From the cell containing the given text, extract its center point as (x, y) coordinate. 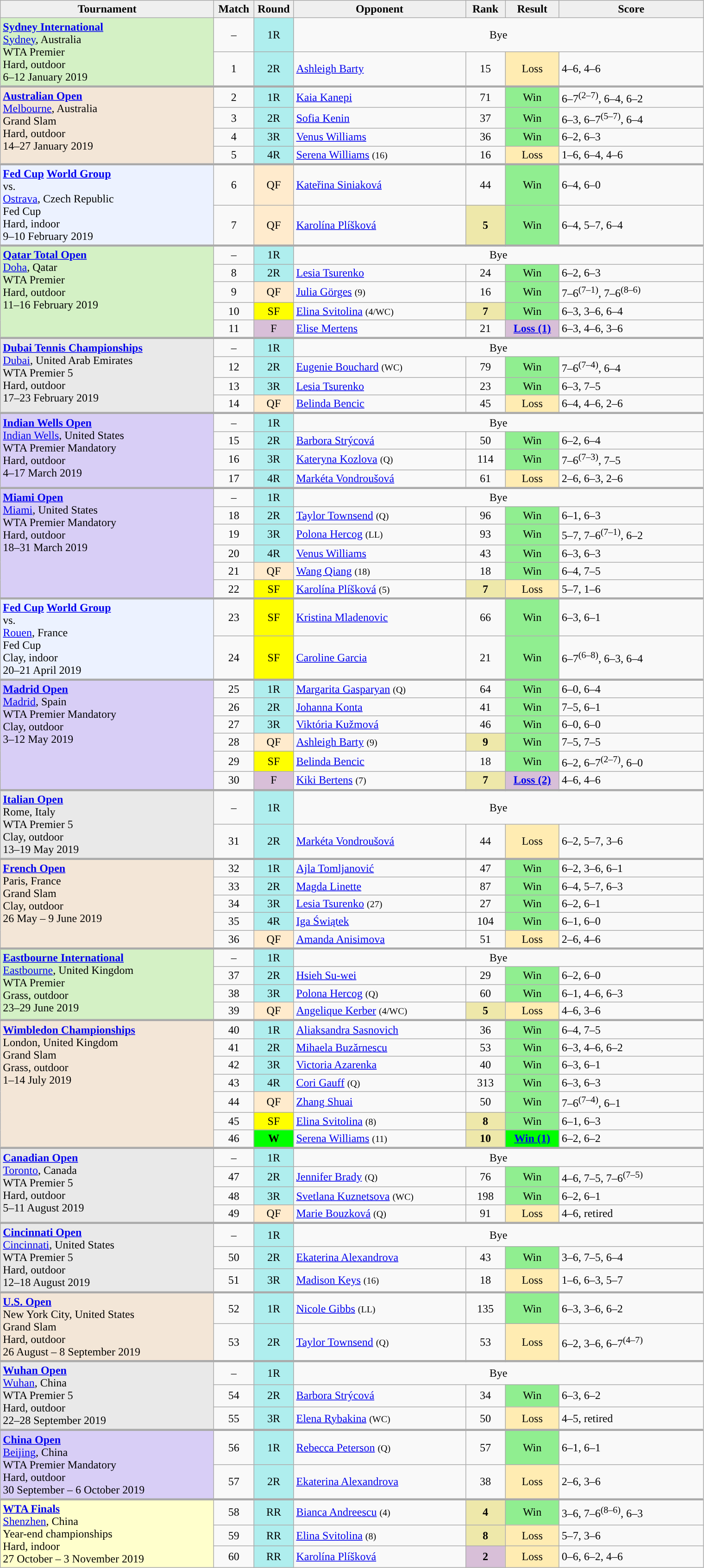
7–5, 7–5 (631, 742)
1 (234, 69)
Caroline Garcia (380, 658)
Sydney InternationalSydney, AustraliaWTA PremierHard, outdoor 6–12 January 2019 (107, 52)
Wimbledon Championships London, United KingdomGrand SlamGrass, outdoor1–14 July 2019 (107, 1084)
7–5, 6–1 (631, 707)
6–2, 6–7(2–7), 6–0 (631, 761)
19 (234, 534)
4–6, 3–6 (631, 1011)
Qatar Total OpenDoha, QatarWTA PremierHard, outdoor11–16 February 2019 (107, 292)
Indian Wells Open Indian Wells, United StatesWTA Premier MandatoryHard, outdoor4–17 March 2019 (107, 451)
Sofia Kenin (380, 118)
Dubai Tennis Championships Dubai, United Arab EmiratesWTA Premier 5Hard, outdoor17–23 February 2019 (107, 376)
Jennifer Brady (Q) (380, 1177)
6–3, 4–6, 3–6 (631, 329)
Opponent (380, 9)
Madison Keys (16) (380, 1280)
198 (485, 1196)
6–3, 3–6, 6–2 (631, 1308)
64 (485, 689)
WTA Finals Shenzhen, ChinaYear-end championshipsHard, indoor27 October – 3 November 2019 (107, 1533)
Result (532, 9)
96 (485, 515)
6–7(2–7), 6–4, 6–2 (631, 97)
6–4, 5–7, 6–3 (631, 886)
0–6, 6–2, 4–6 (631, 1557)
Eastbourne InternationalEastbourne, United KingdomWTA PremierGrass, outdoor23–29 June 2019 (107, 985)
4–5, retired (631, 1418)
17 (234, 479)
6–2, 6–4 (631, 440)
91 (485, 1214)
6–0, 6–0 (631, 725)
Kristina Mladenovic (380, 617)
Polona Hercog (LL) (380, 534)
Score (631, 9)
6–0, 6–4 (631, 689)
3 (234, 118)
12 (234, 367)
6–7(6–8), 6–3, 6–4 (631, 658)
Margarita Gasparyan (Q) (380, 689)
28 (234, 742)
5–7, 1–6 (631, 589)
26 (234, 707)
Round (274, 9)
42 (234, 1065)
Loss (1) (532, 329)
13 (234, 386)
31 (234, 842)
Magda Linette (380, 886)
Win (1) (532, 1139)
35 (234, 922)
Lesia Tsurenko (27) (380, 903)
4–6, retired (631, 1214)
6–3, 4–6, 6–2 (631, 1047)
Aliaksandra Sasnovich (380, 1029)
1–6, 6–4, 4–6 (631, 155)
Match (234, 9)
Ashleigh Barty (380, 69)
6–2, 3–6, 6–7(4–7) (631, 1342)
2–6, 6–3, 2–6 (631, 479)
39 (234, 1011)
6–1, 4–6, 6–3 (631, 993)
Italian Open Rome, ItalyWTA Premier 5Clay, outdoor13–19 May 2019 (107, 824)
Serena Williams (16) (380, 155)
Amanda Anisimova (380, 940)
Johanna Konta (380, 707)
Elise Mertens (380, 329)
Rebecca Peterson (Q) (380, 1448)
4–6, 7–5, 7–6(7–5) (631, 1177)
Mihaela Buzărnescu (380, 1047)
135 (485, 1308)
7–6(7–3), 7–5 (631, 459)
87 (485, 886)
Karolína Plíšková (5) (380, 589)
6–4, 6–0 (631, 185)
Serena Williams (11) (380, 1139)
Marie Bouzková (Q) (380, 1214)
3–6, 7–5, 6–4 (631, 1257)
104 (485, 922)
Cori Gauff (Q) (380, 1083)
54 (234, 1396)
Victoria Azarenka (380, 1065)
6–2, 6–2 (631, 1139)
1–6, 6–3, 5–7 (631, 1280)
Kateřina Siniaková (380, 185)
32 (234, 868)
Elena Rybakina (WC) (380, 1418)
79 (485, 367)
2–6, 4–6 (631, 940)
Fed Cup World Group vs. Ostrava, Czech RepublicFed CupHard, indoor9–10 February 2019 (107, 205)
Svetlana Kuznetsova (WC) (380, 1196)
Hsieh Su-wei (380, 976)
6–1, 6–1 (631, 1448)
French Open Paris, FranceGrand SlamClay, outdoor26 May – 9 June 2019 (107, 904)
14 (234, 404)
Iga Świątek (380, 922)
Tournament (107, 9)
30 (234, 781)
7–6(7–4), 6–4 (631, 367)
6 (234, 185)
3–6, 7–6(8–6), 6–3 (631, 1512)
7–6(7–1), 7–6(8–6) (631, 292)
6–4, 5–7, 6–4 (631, 226)
Angelique Kerber (4/WC) (380, 1011)
7–6(7–4), 6–1 (631, 1102)
25 (234, 689)
11 (234, 329)
U.S. Open New York City, United StatesGrand SlamHard, outdoor26 August – 8 September 2019 (107, 1326)
313 (485, 1083)
Polona Hercog (Q) (380, 993)
48 (234, 1196)
Cincinnati Open Cincinnati, United StatesWTA Premier 5Hard, outdoor12–18 August 2019 (107, 1258)
Australian Open Melbourne, AustraliaGrand SlamHard, outdoor14–27 January 2019 (107, 125)
Wang Qiang (18) (380, 571)
Julia Görges (9) (380, 292)
Madrid Open Madrid, SpainWTA Premier MandatoryClay, outdoor3–12 May 2019 (107, 735)
Fed Cup World Group vs. Rouen, FranceFed CupClay, indoor20–21 April 2019 (107, 639)
6–2, 3–6, 6–1 (631, 868)
Ajla Tomljanović (380, 868)
6–3, 7–5 (631, 386)
20 (234, 553)
58 (234, 1512)
93 (485, 534)
Bianca Andreescu (4) (380, 1512)
5–7, 3–6 (631, 1536)
59 (234, 1536)
Viktória Kužmová (380, 725)
Kaia Kanepi (380, 97)
6–3, 6–2 (631, 1396)
6–4, 4–6, 2–6 (631, 404)
Loss (2) (532, 781)
76 (485, 1177)
33 (234, 886)
114 (485, 459)
61 (485, 479)
6–3, 6–7(5–7), 6–4 (631, 118)
56 (234, 1448)
Kiki Bertens (7) (380, 781)
6–2, 6–0 (631, 976)
Canadian Open Toronto, CanadaWTA Premier 5Hard, outdoor5–11 August 2019 (107, 1185)
Nicole Gibbs (LL) (380, 1308)
71 (485, 97)
W (274, 1139)
66 (485, 617)
6–2, 5–7, 3–6 (631, 842)
6–1, 6–0 (631, 922)
Rank (485, 9)
Miami Open Miami, United StatesWTA Premier MandatoryHard, outdoor18–31 March 2019 (107, 543)
China Open Beijing, ChinaWTA Premier MandatoryHard, outdoor30 September – 6 October 2019 (107, 1464)
22 (234, 589)
2–6, 3–6 (631, 1482)
49 (234, 1214)
5–7, 7–6(7–1), 6–2 (631, 534)
Elina Svitolina (4/WC) (380, 311)
Eugenie Bouchard (WC) (380, 367)
Wuhan Open Wuhan, ChinaWTA Premier 5Hard, outdoor22–28 September 2019 (107, 1396)
6–3, 3–6, 6–4 (631, 311)
55 (234, 1418)
Ashleigh Barty (9) (380, 742)
52 (234, 1308)
Kateryna Kozlova (Q) (380, 459)
Zhang Shuai (380, 1102)
